Return the (x, y) coordinate for the center point of the cell that contains the specified text.  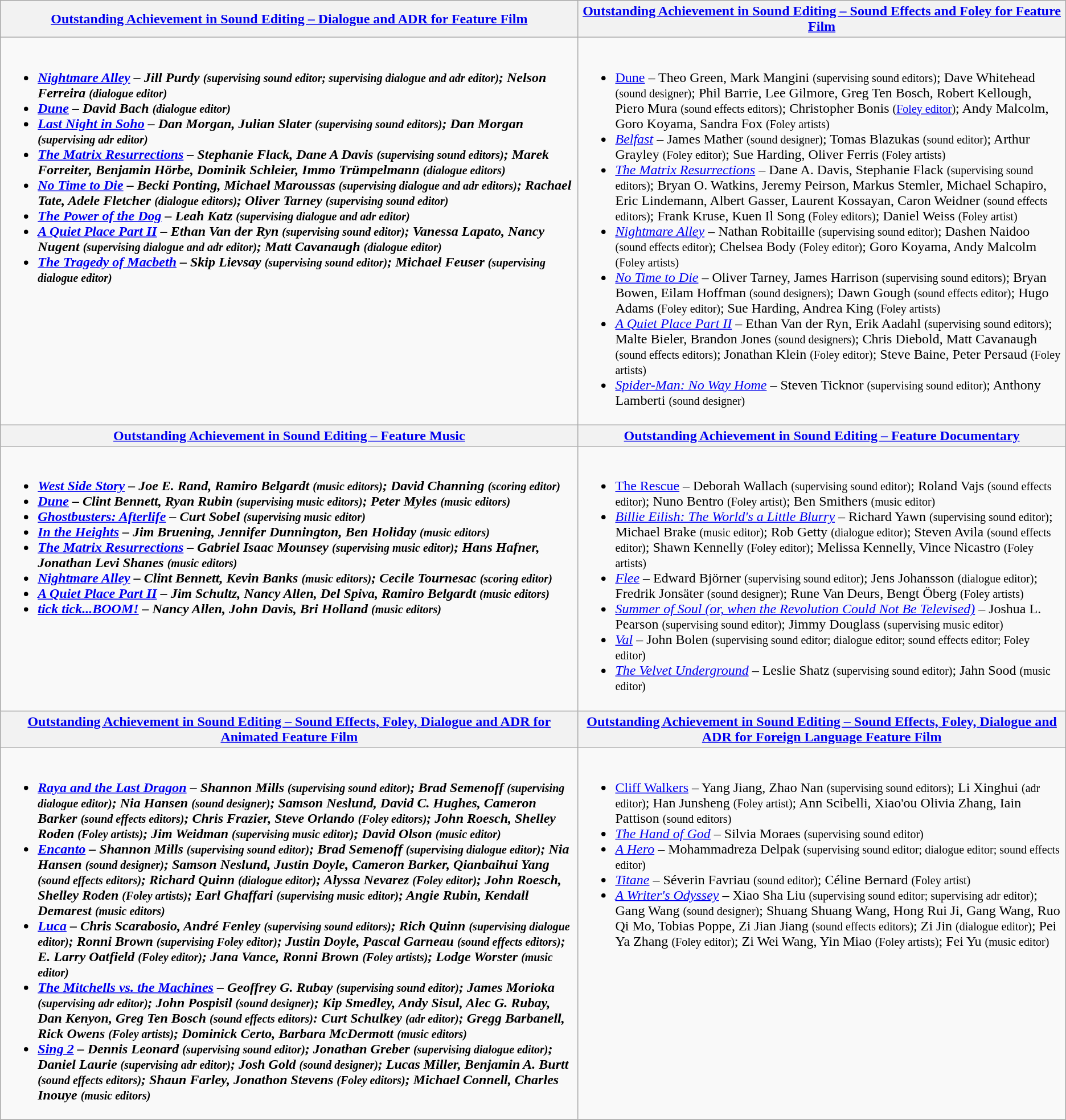
Outstanding Achievement in Sound Editing – Feature Music (289, 436)
Outstanding Achievement in Sound Editing – Sound Effects and Foley for Feature Film (822, 19)
Outstanding Achievement in Sound Editing – Sound Effects, Foley, Dialogue and ADR for Animated Feature Film (289, 729)
Outstanding Achievement in Sound Editing – Sound Effects, Foley, Dialogue and ADR for Foreign Language Feature Film (822, 729)
Outstanding Achievement in Sound Editing – Dialogue and ADR for Feature Film (289, 19)
Outstanding Achievement in Sound Editing – Feature Documentary (822, 436)
